Return the [X, Y] coordinate for the center point of the cell that contains the specified text.  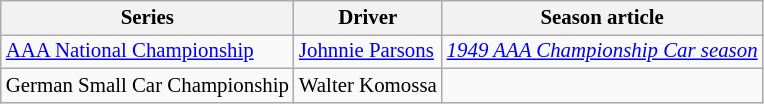
Series [148, 18]
1949 AAA Championship Car season [602, 51]
Season article [602, 18]
German Small Car Championship [148, 85]
Driver [368, 18]
AAA National Championship [148, 51]
Johnnie Parsons [368, 51]
Walter Komossa [368, 85]
